Output the [x, y] coordinate of the center of the cell containing the given text.  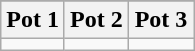
Pot 1 [33, 20]
Pot 2 [96, 20]
Pot 3 [161, 20]
